Output the [X, Y] coordinate of the center of the cell containing the given text.  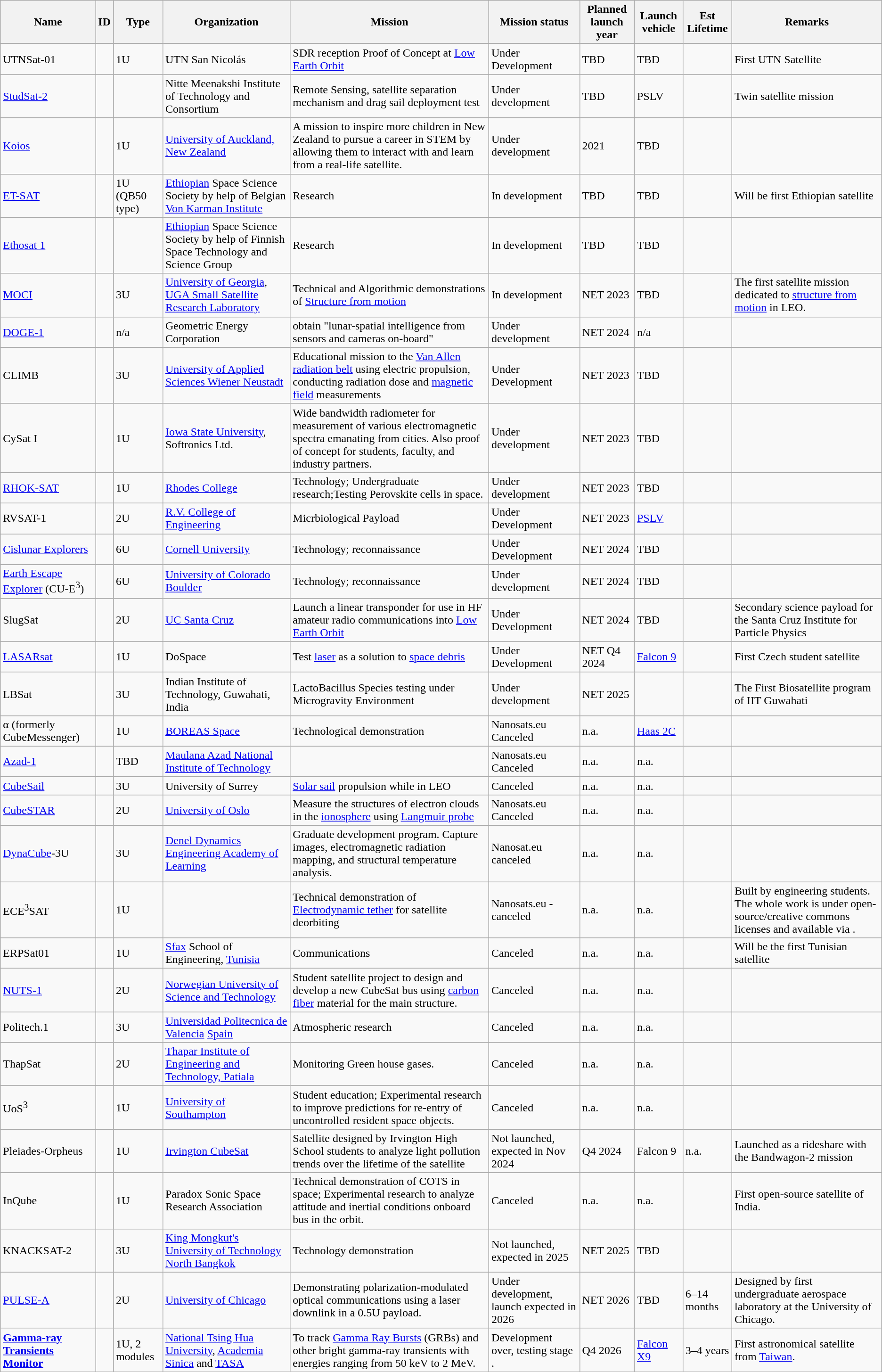
PULSE-A [48, 1300]
Graduate development program. Capture images, electromagnetic radiation mapping, and structural temperature analysis. [390, 854]
UoS3 [48, 1108]
First open-source satellite of India. [807, 1201]
Q4 2024 [607, 1151]
Ethiopian Space Science Society by help of Finnish Space Technology and Science Group [226, 245]
King Mongkut's University of Technology North Bangkok [226, 1250]
Koios [48, 146]
Technical demonstration of Electrodynamic tether for satellite deorbiting [390, 910]
Test laser as a solution to space debris [390, 657]
RHOK-SAT [48, 487]
Launched as a rideshare with the Bandwagon-2 mission [807, 1151]
Maulana Azad National Institute of Technology [226, 762]
University of Southampton [226, 1108]
Educational mission to the Van Allen radiation belt using electric propulsion, conducting radiation dose and magnetic field measurements [390, 375]
RVSAT-1 [48, 518]
DOGE-1 [48, 332]
Geometric Energy Corporation [226, 332]
DoSpace [226, 657]
3–4 years [707, 1350]
Technical and Algorithmic demonstrations of Structure from motion [390, 295]
Gamma-ray Transients Monitor [48, 1350]
Iowa State University, Softronics Ltd. [226, 438]
Student satellite project to design and develop a new CubeSat bus using carbon fiber material for the main structure. [390, 990]
The first satellite mission dedicated to structure from motion in LEO. [807, 295]
University of Chicago [226, 1300]
Remarks [807, 22]
Development over, testing stage . [534, 1350]
DynaCube-3U [48, 854]
Not launched, expected in Nov 2024 [534, 1151]
1U, 2 modules [138, 1350]
Norwegian University of Science and Technology [226, 990]
Cislunar Explorers [48, 549]
Remote Sensing, satellite separation mechanism and drag sail deployment test [390, 96]
First astronomical satellite from Taiwan. [807, 1350]
Thapar Institute of Engineering and Technology, Patiala [226, 1064]
Solar sail propulsion while in LEO [390, 786]
University of Colorado Boulder [226, 582]
ERPSat01 [48, 953]
CubeSail [48, 786]
Politech.1 [48, 1027]
1U (QB50 type) [138, 196]
LactoBacillus Species testing under Microgravity Environment [390, 694]
Designed by first undergraduate aerospace laboratory at the University of Chicago. [807, 1300]
Denel Dynamics Engineering Academy of Learning [226, 854]
Irvington CubeSat [226, 1151]
ECE3SAT [48, 910]
Paradox Sonic Space Research Association [226, 1201]
NET Q4 2024 [607, 657]
University of Surrey [226, 786]
Launch vehicle [659, 22]
UTNSat-01 [48, 59]
Nanosats.eu - canceled [534, 910]
Azad-1 [48, 762]
Ethosat 1 [48, 245]
Secondary science payload for the Santa Cruz Institute for Particle Physics [807, 620]
Q4 2026 [607, 1350]
Est Lifetime [707, 22]
KNACKSAT-2 [48, 1250]
Organization [226, 22]
Twin satellite mission [807, 96]
Planned launch year [607, 22]
MOCI [48, 295]
Cornell University [226, 549]
α (formerly CubeMessenger) [48, 731]
Communications [390, 953]
Atmospheric research [390, 1027]
Sfax School of Engineering, Tunisia [226, 953]
2021 [607, 146]
SlugSat [48, 620]
InQube [48, 1201]
BOREAS Space [226, 731]
Earth Escape Explorer (CU-E3) [48, 582]
To track Gamma Ray Bursts (GRBs) and other bright gamma-ray transients with energies ranging from 50 keV to 2 MeV. [390, 1350]
Pleiades-Orpheus [48, 1151]
UC Santa Cruz [226, 620]
UTN San Nicolás [226, 59]
CySat I [48, 438]
R.V. College of Engineering [226, 518]
LBSat [48, 694]
Satellite designed by Irvington High School students to analyze light pollution trends over the lifetime of the satellite [390, 1151]
ET-SAT [48, 196]
Mission [390, 22]
Monitoring Green house gases. [390, 1064]
University of Applied Sciences Wiener Neustadt [226, 375]
NET 2026 [607, 1300]
Micrbiological Payload [390, 518]
First Czech student satellite [807, 657]
University of Georgia, UGA Small Satellite Research Laboratory [226, 295]
6–14 months [707, 1300]
A mission to inspire more children in New Zealand to pursue a career in STEM by allowing them to interact with and learn from a real-life satellite. [390, 146]
ID [105, 22]
Technical demonstration of COTS in space; Experimental research to analyze attitude and inertial conditions onboard bus in the orbit. [390, 1201]
ThapSat [48, 1064]
Haas 2C [659, 731]
Under development, launch expected in 2026 [534, 1300]
CLIMB [48, 375]
Will be the first Tunisian satellite [807, 953]
Technology demonstration [390, 1250]
CubeSTAR [48, 810]
First UTN Satellite [807, 59]
StudSat-2 [48, 96]
obtain "lunar-spatial intelligence from sensors and cameras on-board" [390, 332]
Universidad Politecnica de Valencia Spain [226, 1027]
Demonstrating polarization-modulated optical communications using a laser downlink in a 0.5U payload. [390, 1300]
Not launched, expected in 2025 [534, 1250]
Launch a linear transponder for use in HF amateur radio communications into Low Earth Orbit [390, 620]
Ethiopian Space Science Society by help of Belgian Von Karman Institute [226, 196]
Measure the structures of electron clouds in the ionosphere using Langmuir probe [390, 810]
Nanosat.eu canceled [534, 854]
Nitte Meenakshi Institute of Technology and Consortium [226, 96]
LASARsat [48, 657]
National Tsing Hua University, Academia Sinica and TASA [226, 1350]
Type [138, 22]
University of Auckland, New Zealand [226, 146]
Will be first Ethiopian satellite [807, 196]
Indian Institute of Technology, Guwahati, India [226, 694]
Rhodes College [226, 487]
University of Oslo [226, 810]
The First Biosatellite program of IIT Guwahati [807, 694]
Student education; Experimental research to improve predictions for re-entry of uncontrolled resident space objects. [390, 1108]
Name [48, 22]
NUTS-1 [48, 990]
Falcon X9 [659, 1350]
Technological demonstration [390, 731]
Technology; Undergraduate research;Testing Perovskite cells in space. [390, 487]
Mission status [534, 22]
SDR reception Proof of Concept at Low Earth Orbit [390, 59]
Built by engineering students. The whole work is under open-source/creative commons licenses and available via . [807, 910]
